For the text-containing cell, return its midpoint in (X, Y) coordinate format. 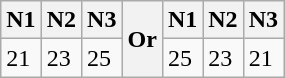
Or (142, 39)
